Output the (X, Y) coordinate of the center of the cell containing the given text.  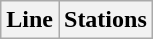
Line (30, 20)
Stations (105, 20)
